Pinpoint the cell where the given text exists, returning its (x, y) midpoint coordinate. 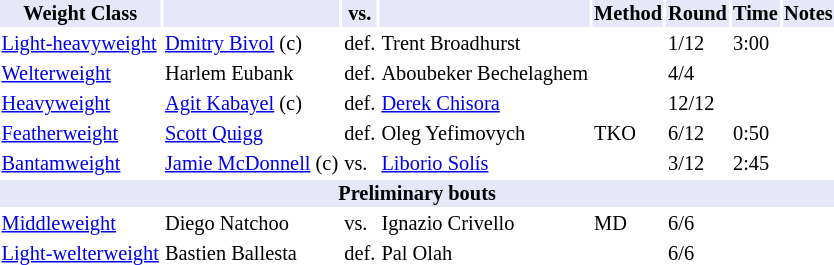
Derek Chisora (485, 104)
MD (628, 224)
Bantamweight (80, 164)
Aboubeker Bechelaghem (485, 74)
Middleweight (80, 224)
6/6 (698, 224)
4/4 (698, 74)
1/12 (698, 44)
Oleg Yefimovych (485, 134)
Trent Broadhurst (485, 44)
Jamie McDonnell (c) (251, 164)
Notes (808, 14)
TKO (628, 134)
Welterweight (80, 74)
Diego Natchoo (251, 224)
Scott Quigg (251, 134)
Agit Kabayel (c) (251, 104)
Weight Class (80, 14)
6/12 (698, 134)
Dmitry Bivol (c) (251, 44)
Harlem Eubank (251, 74)
Light-heavyweight (80, 44)
Round (698, 14)
Heavyweight (80, 104)
0:50 (755, 134)
Preliminary bouts (417, 194)
Liborio Solís (485, 164)
Time (755, 14)
2:45 (755, 164)
Featherweight (80, 134)
3/12 (698, 164)
Method (628, 14)
3:00 (755, 44)
12/12 (698, 104)
Ignazio Crivello (485, 224)
